From the cell containing the given text, extract its center point as (x, y) coordinate. 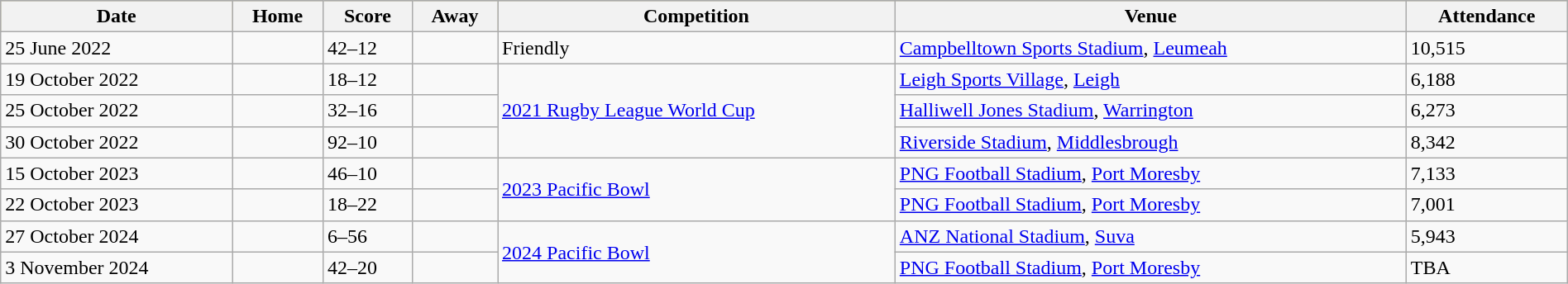
27 October 2024 (117, 236)
92–10 (368, 142)
22 October 2023 (117, 205)
6,188 (1487, 79)
Competition (696, 17)
42–20 (368, 267)
Halliwell Jones Stadium, Warrington (1150, 111)
Leigh Sports Village, Leigh (1150, 79)
6,273 (1487, 111)
32–16 (368, 111)
18–12 (368, 79)
46–10 (368, 173)
3 November 2024 (117, 267)
Date (117, 17)
2023 Pacific Bowl (696, 189)
2024 Pacific Bowl (696, 252)
Friendly (696, 48)
Score (368, 17)
42–12 (368, 48)
30 October 2022 (117, 142)
Venue (1150, 17)
15 October 2023 (117, 173)
25 October 2022 (117, 111)
ANZ National Stadium, Suva (1150, 236)
Attendance (1487, 17)
7,133 (1487, 173)
Home (278, 17)
25 June 2022 (117, 48)
18–22 (368, 205)
7,001 (1487, 205)
2021 Rugby League World Cup (696, 111)
5,943 (1487, 236)
Away (455, 17)
6–56 (368, 236)
19 October 2022 (117, 79)
Campbelltown Sports Stadium, Leumeah (1150, 48)
Riverside Stadium, Middlesbrough (1150, 142)
10,515 (1487, 48)
8,342 (1487, 142)
TBA (1487, 267)
